Capture the cell that displays the provided text and extract its (X, Y) central coordinate. 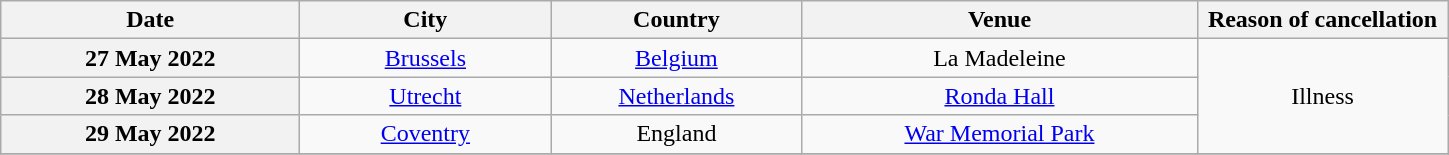
England (676, 134)
Coventry (426, 134)
Reason of cancellation (1322, 20)
Illness (1322, 96)
28 May 2022 (150, 96)
Belgium (676, 58)
Venue (1000, 20)
27 May 2022 (150, 58)
Ronda Hall (1000, 96)
La Madeleine (1000, 58)
Country (676, 20)
29 May 2022 (150, 134)
Brussels (426, 58)
Date (150, 20)
Netherlands (676, 96)
Utrecht (426, 96)
War Memorial Park (1000, 134)
City (426, 20)
